Extract the [x, y] coordinate from the center of the cell holding the provided text.  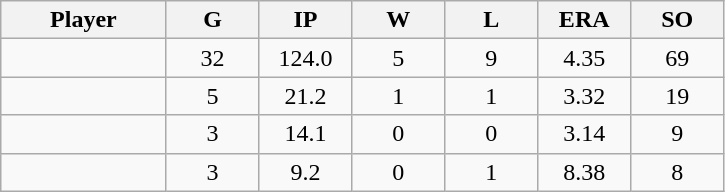
8 [678, 172]
9.2 [306, 172]
3.32 [584, 96]
8.38 [584, 172]
Player [84, 20]
21.2 [306, 96]
4.35 [584, 58]
SO [678, 20]
3.14 [584, 134]
IP [306, 20]
L [492, 20]
W [398, 20]
14.1 [306, 134]
G [212, 20]
69 [678, 58]
32 [212, 58]
19 [678, 96]
124.0 [306, 58]
ERA [584, 20]
